Find where the given text appears and provide that cell's center as (x, y) coordinate. 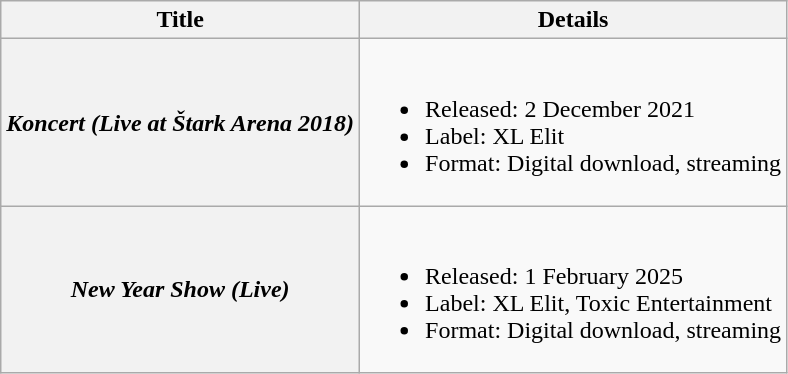
Koncert (Live at Štark Arena 2018) (180, 122)
Released: 1 February 2025Label: XL Elit, Toxic EntertainmentFormat: Digital download, streaming (574, 290)
Title (180, 20)
Details (574, 20)
Released: 2 December 2021Label: XL ElitFormat: Digital download, streaming (574, 122)
New Year Show (Live) (180, 290)
